Locate the cell with the specified text and output its (X, Y) center coordinate. 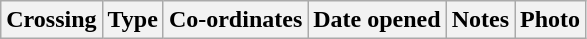
Photo (550, 20)
Date opened (377, 20)
Type (132, 20)
Notes (480, 20)
Crossing (52, 20)
Co-ordinates (235, 20)
